Determine the (X, Y) coordinate at the center of the cell enclosing the given text.  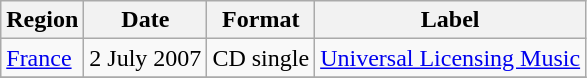
Date (146, 20)
Format (261, 20)
Region (42, 20)
France (42, 58)
Label (450, 20)
2 July 2007 (146, 58)
CD single (261, 58)
Universal Licensing Music (450, 58)
